Output the (x, y) coordinate of the center of the cell containing the given text.  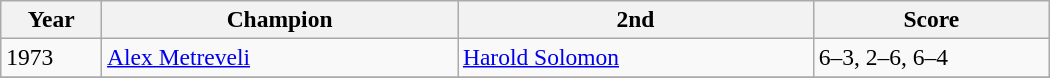
2nd (636, 19)
Score (931, 19)
Champion (280, 19)
Year (52, 19)
Harold Solomon (636, 57)
1973 (52, 57)
Alex Metreveli (280, 57)
6–3, 2–6, 6–4 (931, 57)
